From the cell containing the given text, extract its center point as [x, y] coordinate. 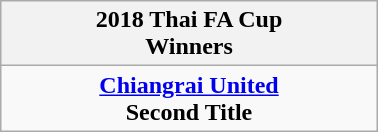
2018 Thai FA CupWinners [189, 34]
Chiangrai UnitedSecond Title [189, 98]
